Output the (X, Y) coordinate of the center of the cell containing the given text.  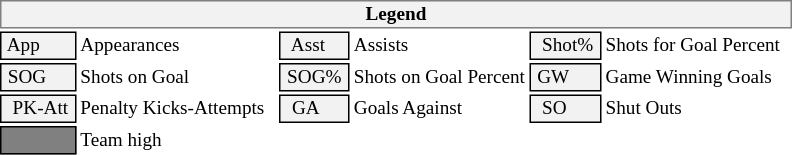
Goals Against (439, 108)
Penalty Kicks-Attempts (178, 108)
SO (565, 108)
Team high (178, 140)
Asst (314, 46)
App (38, 46)
GA (314, 108)
SOG% (314, 77)
GW (565, 77)
Shots on Goal (178, 77)
Legend (396, 14)
Shots for Goal Percent (698, 46)
Appearances (178, 46)
Shot% (565, 46)
Assists (439, 46)
SOG (38, 77)
Shots on Goal Percent (439, 77)
Game Winning Goals (698, 77)
PK-Att (38, 108)
Shut Outs (698, 108)
